Pinpoint the cell where the given text exists, returning its [x, y] midpoint coordinate. 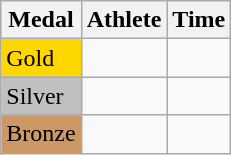
Bronze [41, 134]
Silver [41, 96]
Medal [41, 20]
Gold [41, 58]
Athlete [124, 20]
Time [199, 20]
